Locate the cell with the specified text and output its (x, y) center coordinate. 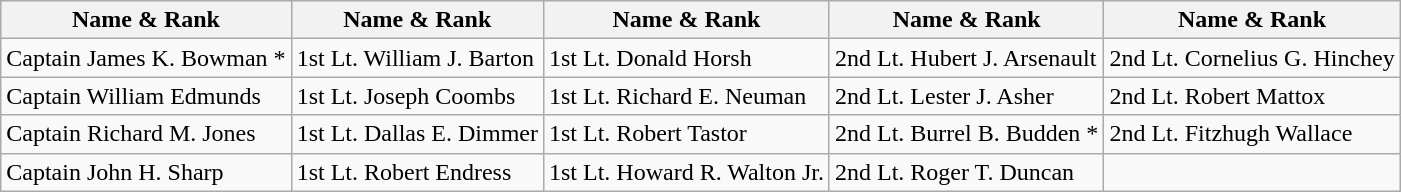
1st Lt. Robert Endress (417, 172)
1st Lt. Robert Tastor (686, 134)
2nd Lt. Lester J. Asher (966, 96)
1st Lt. William J. Barton (417, 58)
2nd Lt. Burrel B. Budden * (966, 134)
1st Lt. Howard R. Walton Jr. (686, 172)
2nd Lt. Robert Mattox (1252, 96)
2nd Lt. Cornelius G. Hinchey (1252, 58)
Captain John H. Sharp (146, 172)
Captain William Edmunds (146, 96)
1st Lt. Joseph Coombs (417, 96)
Captain James K. Bowman * (146, 58)
1st Lt. Dallas E. Dimmer (417, 134)
1st Lt. Richard E. Neuman (686, 96)
Captain Richard M. Jones (146, 134)
2nd Lt. Fitzhugh Wallace (1252, 134)
1st Lt. Donald Horsh (686, 58)
2nd Lt. Hubert J. Arsenault (966, 58)
2nd Lt. Roger T. Duncan (966, 172)
